Extract the [x, y] coordinate from the center of the cell holding the provided text.  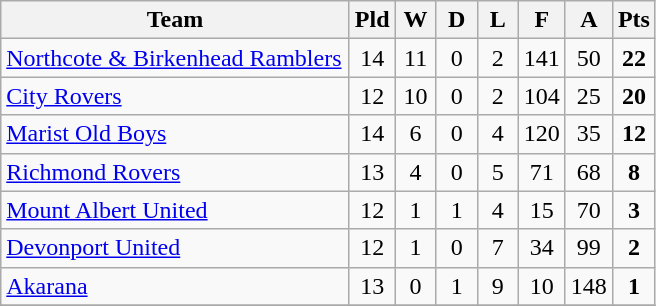
22 [634, 58]
Pld [372, 20]
3 [634, 210]
Northcote & Birkenhead Ramblers [176, 58]
8 [634, 172]
50 [588, 58]
Team [176, 20]
148 [588, 286]
5 [498, 172]
F [542, 20]
6 [416, 134]
Mount Albert United [176, 210]
25 [588, 96]
Devonport United [176, 248]
68 [588, 172]
71 [542, 172]
15 [542, 210]
99 [588, 248]
A [588, 20]
9 [498, 286]
34 [542, 248]
Richmond Rovers [176, 172]
120 [542, 134]
70 [588, 210]
City Rovers [176, 96]
20 [634, 96]
11 [416, 58]
35 [588, 134]
L [498, 20]
Marist Old Boys [176, 134]
141 [542, 58]
D [456, 20]
104 [542, 96]
7 [498, 248]
W [416, 20]
Pts [634, 20]
Akarana [176, 286]
